Capture the cell that displays the provided text and extract its [X, Y] central coordinate. 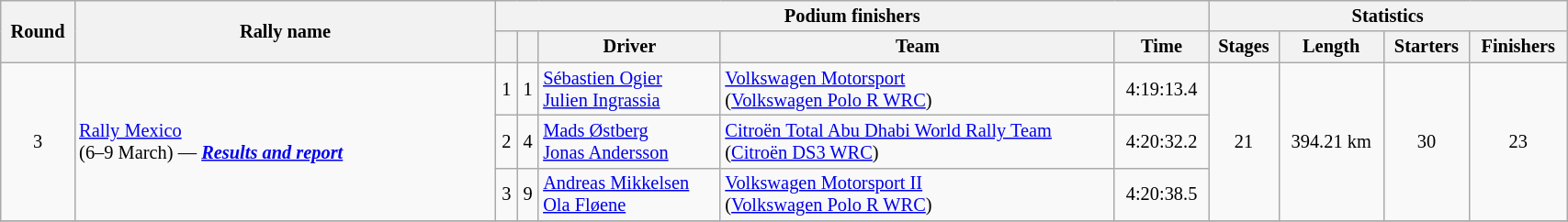
4:19:13.4 [1161, 89]
394.21 km [1331, 141]
Time [1161, 47]
Statistics [1388, 16]
Mads Østberg Jonas Andersson [629, 141]
Finishers [1518, 47]
Citroën Total Abu Dhabi World Rally Team (Citroën DS3 WRC) [917, 141]
Stages [1244, 47]
Rally name [285, 31]
Andreas Mikkelsen Ola Fløene [629, 194]
Team [917, 47]
Volkswagen Motorsport II (Volkswagen Polo R WRC) [917, 194]
21 [1244, 141]
Podium finishers [852, 16]
Starters [1427, 47]
Round [39, 31]
4 [527, 141]
9 [527, 194]
Driver [629, 47]
Sébastien Ogier Julien Ingrassia [629, 89]
Volkswagen Motorsport (Volkswagen Polo R WRC) [917, 89]
4:20:38.5 [1161, 194]
23 [1518, 141]
Rally Mexico(6–9 March) — Results and report [285, 141]
4:20:32.2 [1161, 141]
2 [507, 141]
Length [1331, 47]
30 [1427, 141]
